For the text-containing cell, return its midpoint in (X, Y) coordinate format. 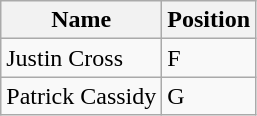
Justin Cross (82, 58)
F (209, 58)
Position (209, 20)
G (209, 96)
Patrick Cassidy (82, 96)
Name (82, 20)
